Detect which cell encompasses the target text, then output its [X, Y] center coordinate. 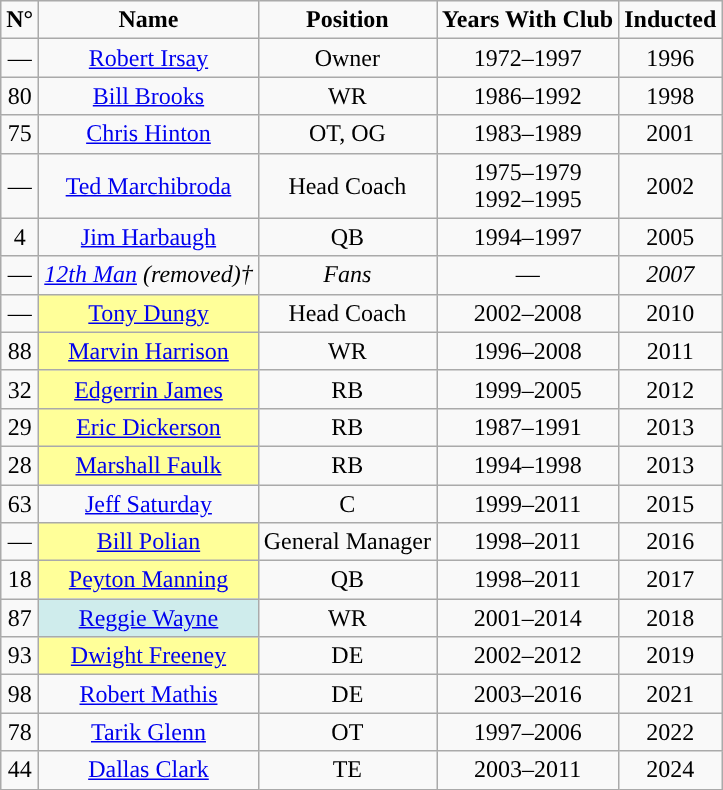
C [347, 503]
Fans [347, 275]
Owner [347, 58]
Dallas Clark [148, 770]
2002–2008 [528, 313]
2001–2014 [528, 618]
2005 [670, 237]
75 [20, 134]
Position [347, 20]
2002–2012 [528, 656]
2010 [670, 313]
Ted Marchibroda [148, 186]
2003–2011 [528, 770]
28 [20, 465]
Bill Polian [148, 542]
Bill Brooks [148, 96]
2021 [670, 694]
Years With Club [528, 20]
2018 [670, 618]
General Manager [347, 542]
29 [20, 427]
2016 [670, 542]
Robert Mathis [148, 694]
2022 [670, 732]
4 [20, 237]
87 [20, 618]
OT, OG [347, 134]
1994–1997 [528, 237]
78 [20, 732]
1975–19791992–1995 [528, 186]
1998 [670, 96]
Marvin Harrison [148, 351]
1997–2006 [528, 732]
Tarik Glenn [148, 732]
1987–1991 [528, 427]
TE [347, 770]
63 [20, 503]
Inducted [670, 20]
2015 [670, 503]
Chris Hinton [148, 134]
18 [20, 580]
2002 [670, 186]
2019 [670, 656]
Robert Irsay [148, 58]
Peyton Manning [148, 580]
2017 [670, 580]
1999–2005 [528, 389]
Dwight Freeney [148, 656]
1986–1992 [528, 96]
1999–2011 [528, 503]
Eric Dickerson [148, 427]
1996–2008 [528, 351]
1994–1998 [528, 465]
Edgerrin James [148, 389]
2024 [670, 770]
2001 [670, 134]
1972–1997 [528, 58]
1983–1989 [528, 134]
Reggie Wayne [148, 618]
Name [148, 20]
2012 [670, 389]
98 [20, 694]
Jim Harbaugh [148, 237]
80 [20, 96]
N° [20, 20]
2003–2016 [528, 694]
93 [20, 656]
12th Man (removed)† [148, 275]
32 [20, 389]
OT [347, 732]
Tony Dungy [148, 313]
1996 [670, 58]
44 [20, 770]
2007 [670, 275]
2011 [670, 351]
Marshall Faulk [148, 465]
88 [20, 351]
Jeff Saturday [148, 503]
